Scan for the cell matching the given text and deliver its [x, y] coordinate at center. 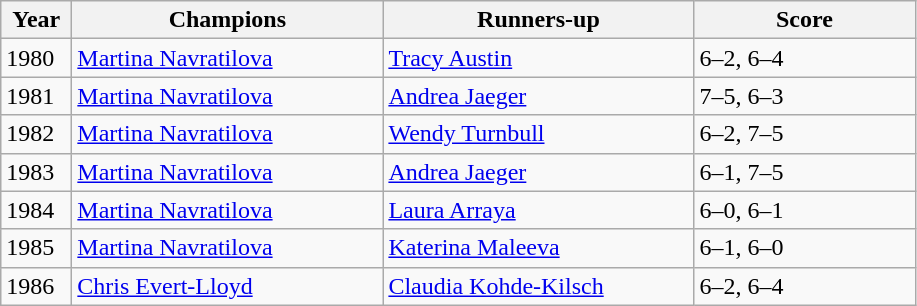
6–0, 6–1 [804, 210]
1986 [36, 286]
Wendy Turnbull [538, 134]
1984 [36, 210]
7–5, 6–3 [804, 96]
Tracy Austin [538, 58]
1982 [36, 134]
Chris Evert-Lloyd [228, 286]
Katerina Maleeva [538, 248]
Year [36, 20]
Score [804, 20]
Runners-up [538, 20]
6–1, 7–5 [804, 172]
6–2, 7–5 [804, 134]
1980 [36, 58]
6–1, 6–0 [804, 248]
1985 [36, 248]
Claudia Kohde-Kilsch [538, 286]
Laura Arraya [538, 210]
1983 [36, 172]
Champions [228, 20]
1981 [36, 96]
